Output the [x, y] coordinate of the center of the cell containing the given text.  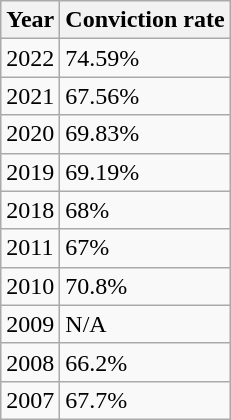
Year [30, 20]
66.2% [145, 362]
Conviction rate [145, 20]
67.7% [145, 400]
N/A [145, 324]
2009 [30, 324]
2010 [30, 286]
69.19% [145, 172]
67% [145, 248]
2011 [30, 248]
2022 [30, 58]
68% [145, 210]
70.8% [145, 286]
69.83% [145, 134]
2019 [30, 172]
2021 [30, 96]
74.59% [145, 58]
67.56% [145, 96]
2007 [30, 400]
2018 [30, 210]
2008 [30, 362]
2020 [30, 134]
